Return [X, Y] of the center of cell containing provided text 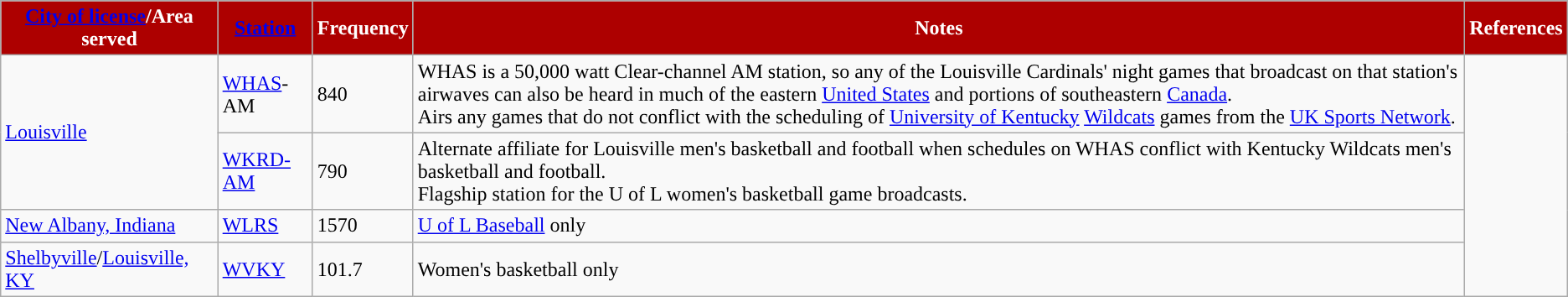
Station [265, 29]
Frequency [363, 29]
Women's basketball only [938, 268]
WHAS-AM [265, 94]
1570 [363, 226]
WLRS [265, 226]
References [1516, 29]
Louisville [109, 133]
WVKY [265, 268]
790 [363, 171]
U of L Baseball only [938, 226]
City of license/Area served [109, 29]
101.7 [363, 268]
WKRD-AM [265, 171]
Notes [938, 29]
Shelbyville/Louisville, KY [109, 268]
New Albany, Indiana [109, 226]
840 [363, 94]
